Find where the given text appears and provide that cell's center as (x, y) coordinate. 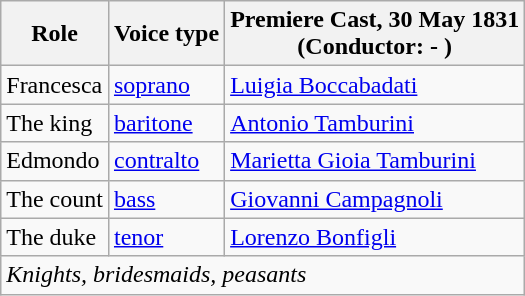
The count (55, 199)
bass (166, 199)
Luigia Boccabadati (375, 85)
contralto (166, 161)
Edmondo (55, 161)
Premiere Cast, 30 May 1831(Conductor: - ) (375, 34)
Giovanni Campagnoli (375, 199)
The king (55, 123)
Antonio Tamburini (375, 123)
Voice type (166, 34)
soprano (166, 85)
Marietta Gioia Tamburini (375, 161)
Knights, bridesmaids, peasants (263, 275)
Francesca (55, 85)
The duke (55, 237)
baritone (166, 123)
tenor (166, 237)
Lorenzo Bonfigli (375, 237)
Role (55, 34)
